Provide the (x, y) coordinate of the cell's center where the given text is located.  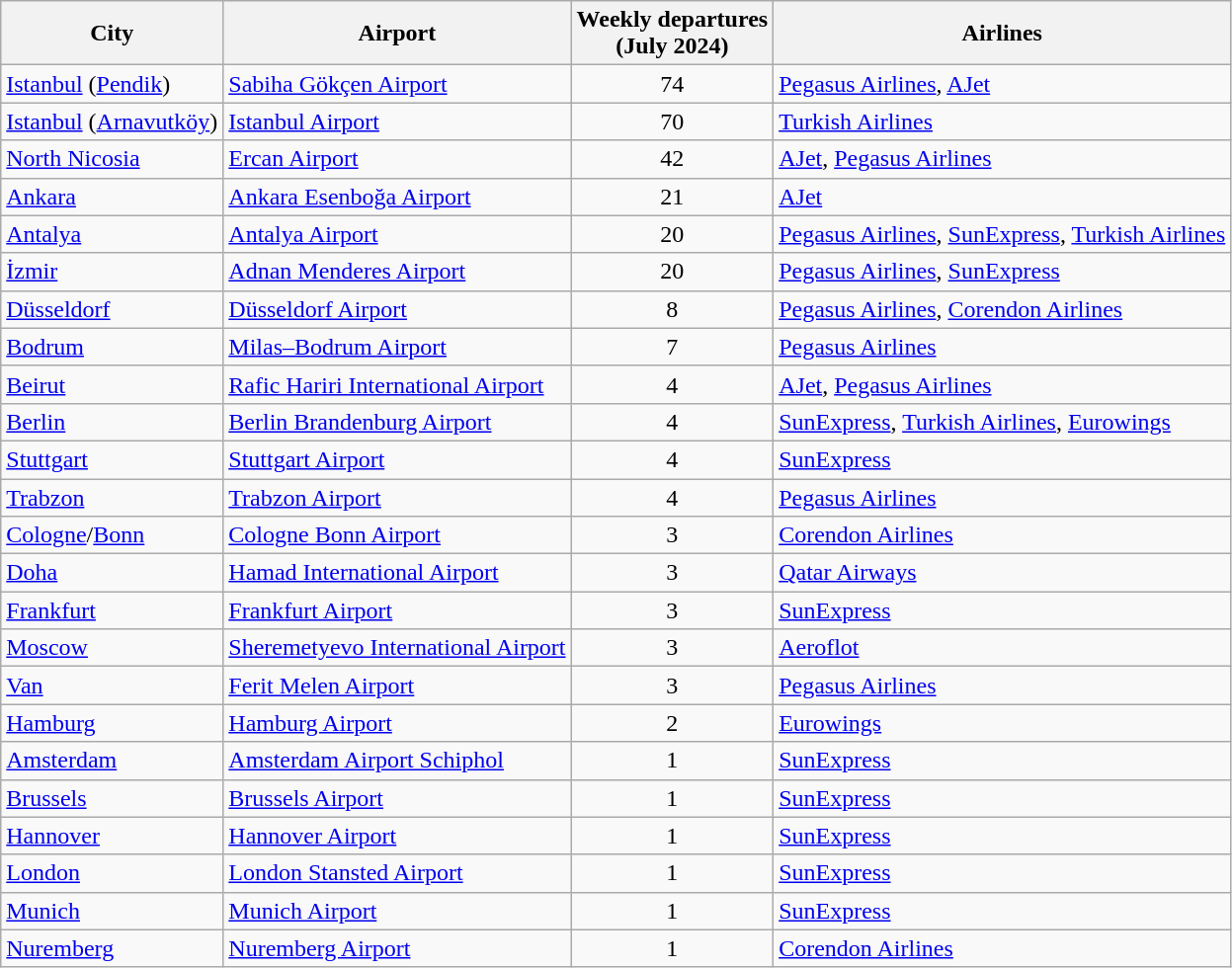
Stuttgart Airport (397, 459)
Airlines (1002, 34)
Stuttgart (113, 459)
Hamburg Airport (397, 723)
Ankara Esenboğa Airport (397, 197)
Istanbul (Pendik) (113, 84)
Amsterdam Airport Schiphol (397, 761)
Frankfurt Airport (397, 610)
Düsseldorf (113, 309)
Berlin (113, 422)
Rafic Hariri International Airport (397, 384)
Ankara (113, 197)
Istanbul (Arnavutköy) (113, 121)
Berlin Brandenburg Airport (397, 422)
Pegasus Airlines, AJet (1002, 84)
Eurowings (1002, 723)
Düsseldorf Airport (397, 309)
Nuremberg (113, 948)
74 (672, 84)
AJet (1002, 197)
Ercan Airport (397, 159)
Weekly departures(July 2024) (672, 34)
Antalya Airport (397, 234)
Sheremetyevo International Airport (397, 648)
Pegasus Airlines, SunExpress, Turkish Airlines (1002, 234)
Cologne/Bonn (113, 535)
7 (672, 347)
Doha (113, 573)
Brussels Airport (397, 798)
Nuremberg Airport (397, 948)
Istanbul Airport (397, 121)
21 (672, 197)
Airport (397, 34)
SunExpress, Turkish Airlines, Eurowings (1002, 422)
Qatar Airways (1002, 573)
Hannover (113, 836)
Pegasus Airlines, Corendon Airlines (1002, 309)
2 (672, 723)
London (113, 873)
Sabiha Gökçen Airport (397, 84)
Brussels (113, 798)
London Stansted Airport (397, 873)
City (113, 34)
Munich (113, 911)
Amsterdam (113, 761)
Munich Airport (397, 911)
Trabzon Airport (397, 497)
North Nicosia (113, 159)
Cologne Bonn Airport (397, 535)
70 (672, 121)
Aeroflot (1002, 648)
Hannover Airport (397, 836)
Antalya (113, 234)
Trabzon (113, 497)
İzmir (113, 272)
Pegasus Airlines, SunExpress (1002, 272)
Adnan Menderes Airport (397, 272)
Hamburg (113, 723)
Beirut (113, 384)
42 (672, 159)
Frankfurt (113, 610)
Ferit Melen Airport (397, 686)
Milas–Bodrum Airport (397, 347)
Bodrum (113, 347)
Turkish Airlines (1002, 121)
Van (113, 686)
8 (672, 309)
Hamad International Airport (397, 573)
Moscow (113, 648)
